Identify which cell holds the provided text, then report its [x, y] central coordinate. 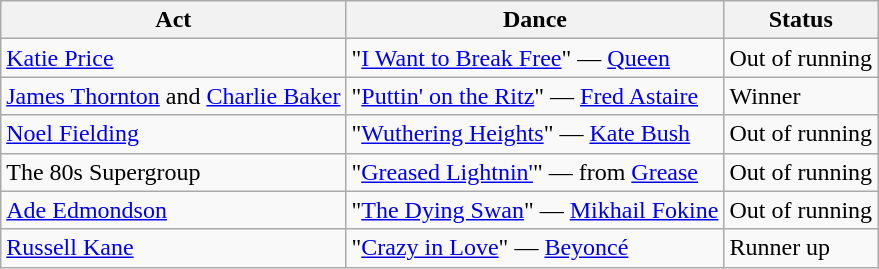
"I Want to Break Free" — Queen [535, 58]
Ade Edmondson [174, 210]
"The Dying Swan" — Mikhail Fokine [535, 210]
Runner up [801, 248]
James Thornton and Charlie Baker [174, 96]
Winner [801, 96]
Russell Kane [174, 248]
Noel Fielding [174, 134]
Dance [535, 20]
"Wuthering Heights" — Kate Bush [535, 134]
The 80s Supergroup [174, 172]
Status [801, 20]
"Puttin' on the Ritz" — Fred Astaire [535, 96]
"Crazy in Love" — Beyoncé [535, 248]
Katie Price [174, 58]
Act [174, 20]
"Greased Lightnin'" — from Grease [535, 172]
